Search for the cell housing the specified text and yield its (x, y) center coordinate. 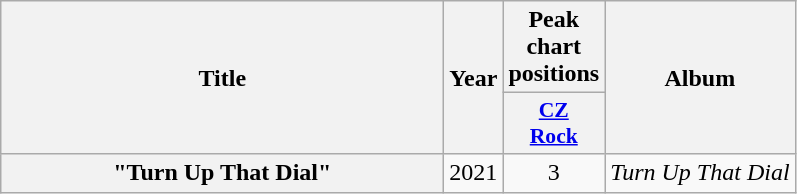
Year (474, 78)
CZRock (554, 124)
"Turn Up That Dial" (222, 173)
Turn Up That Dial (700, 173)
Album (700, 78)
Peak chart positions (554, 47)
2021 (474, 173)
Title (222, 78)
3 (554, 173)
